Return [x, y] of the center of cell containing provided text 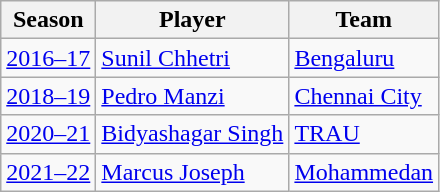
2021–22 [48, 172]
2016–17 [48, 58]
Team [364, 20]
Sunil Chhetri [192, 58]
TRAU [364, 134]
Player [192, 20]
2018–19 [48, 96]
2020–21 [48, 134]
Pedro Manzi [192, 96]
Season [48, 20]
Chennai City [364, 96]
Bengaluru [364, 58]
Marcus Joseph [192, 172]
Mohammedan [364, 172]
Bidyashagar Singh [192, 134]
